Extract the (x, y) coordinate from the center of the cell holding the provided text.  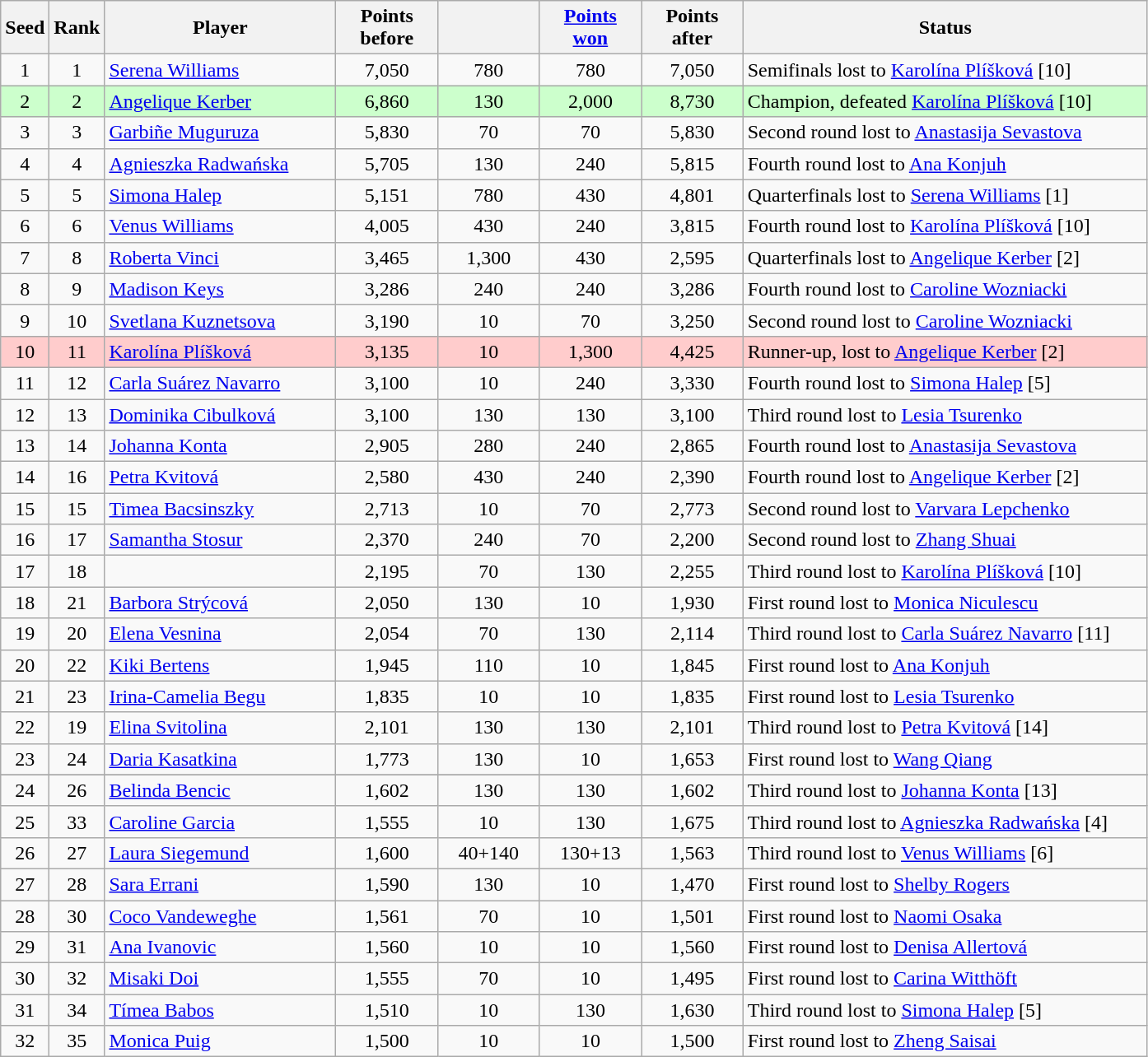
2,054 (387, 634)
2,580 (387, 477)
2,255 (693, 571)
4,005 (387, 226)
3,815 (693, 226)
First round lost to Shelby Rogers (945, 884)
5,815 (693, 164)
3,250 (693, 320)
7 (25, 258)
First round lost to Denisa Allertová (945, 948)
Svetlana Kuznetsova (221, 320)
Elena Vesnina (221, 634)
Irina-Camelia Begu (221, 696)
2,370 (387, 540)
Semifinals lost to Karolína Plíšková [10] (945, 70)
Rank (77, 28)
Second round lost to Caroline Wozniacki (945, 320)
Kiki Bertens (221, 665)
4,425 (693, 352)
2,195 (387, 571)
Fourth round lost to Caroline Wozniacki (945, 289)
Roberta Vinci (221, 258)
Third round lost to Karolína Plíšková [10] (945, 571)
Fourth round lost to Anastasija Sevastova (945, 446)
2,114 (693, 634)
First round lost to Carina Witthöft (945, 979)
3,135 (387, 352)
Ana Ivanovic (221, 948)
2,595 (693, 258)
8,730 (693, 101)
Second round lost to Zhang Shuai (945, 540)
Quarterfinals lost to Angelique Kerber [2] (945, 258)
Points won (590, 28)
2,200 (693, 540)
Caroline Garcia (221, 822)
Belinda Bencic (221, 790)
Status (945, 28)
First round lost to Monica Niculescu (945, 603)
Coco Vandeweghe (221, 916)
Seed (25, 28)
Second round lost to Anastasija Sevastova (945, 133)
First round lost to Zheng Saisai (945, 1041)
Madison Keys (221, 289)
34 (77, 1010)
40+140 (489, 853)
1,773 (387, 759)
Garbiñe Muguruza (221, 133)
2,390 (693, 477)
1,653 (693, 759)
Third round lost to Simona Halep [5] (945, 1010)
1,510 (387, 1010)
Third round lost to Carla Suárez Navarro [11] (945, 634)
Venus Williams (221, 226)
Daria Kasatkina (221, 759)
Third round lost to Johanna Konta [13] (945, 790)
Second round lost to Varvara Lepchenko (945, 509)
Third round lost to Petra Kvitová [14] (945, 728)
25 (25, 822)
1,630 (693, 1010)
Champion, defeated Karolína Plíšková [10] (945, 101)
Elina Svitolina (221, 728)
Laura Siegemund (221, 853)
1,563 (693, 853)
29 (25, 948)
Tímea Babos (221, 1010)
5,151 (387, 195)
1,590 (387, 884)
Angelique Kerber (221, 101)
3,465 (387, 258)
Dominika Cibulková (221, 414)
2,000 (590, 101)
Points after (693, 28)
3,190 (387, 320)
Fourth round lost to Angelique Kerber [2] (945, 477)
Karolína Plíšková (221, 352)
Quarterfinals lost to Serena Williams [1] (945, 195)
2,865 (693, 446)
1,675 (693, 822)
2,713 (387, 509)
1,501 (693, 916)
6,860 (387, 101)
Sara Errani (221, 884)
1,600 (387, 853)
1,930 (693, 603)
35 (77, 1041)
5,705 (387, 164)
Points before (387, 28)
Runner-up, lost to Angelique Kerber [2] (945, 352)
First round lost to Ana Konjuh (945, 665)
Fourth round lost to Ana Konjuh (945, 164)
Carla Suárez Navarro (221, 383)
Simona Halep (221, 195)
2,050 (387, 603)
Third round lost to Lesia Tsurenko (945, 414)
Johanna Konta (221, 446)
Third round lost to Venus Williams [6] (945, 853)
Fourth round lost to Simona Halep [5] (945, 383)
110 (489, 665)
Agnieszka Radwańska (221, 164)
First round lost to Naomi Osaka (945, 916)
4,801 (693, 195)
2,905 (387, 446)
Samantha Stosur (221, 540)
Misaki Doi (221, 979)
3,330 (693, 383)
33 (77, 822)
2,773 (693, 509)
280 (489, 446)
1,561 (387, 916)
Serena Williams (221, 70)
First round lost to Wang Qiang (945, 759)
Monica Puig (221, 1041)
130+13 (590, 853)
1,470 (693, 884)
Player (221, 28)
1,945 (387, 665)
1,845 (693, 665)
Timea Bacsinszky (221, 509)
1,495 (693, 979)
Fourth round lost to Karolína Plíšková [10] (945, 226)
First round lost to Lesia Tsurenko (945, 696)
Third round lost to Agnieszka Radwańska [4] (945, 822)
Barbora Strýcová (221, 603)
Petra Kvitová (221, 477)
